For the text-containing cell, return its midpoint in [x, y] coordinate format. 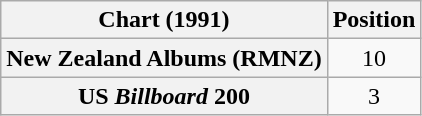
10 [374, 58]
Position [374, 20]
US Billboard 200 [164, 96]
3 [374, 96]
New Zealand Albums (RMNZ) [164, 58]
Chart (1991) [164, 20]
